Identify which cell holds the provided text, then report its (X, Y) central coordinate. 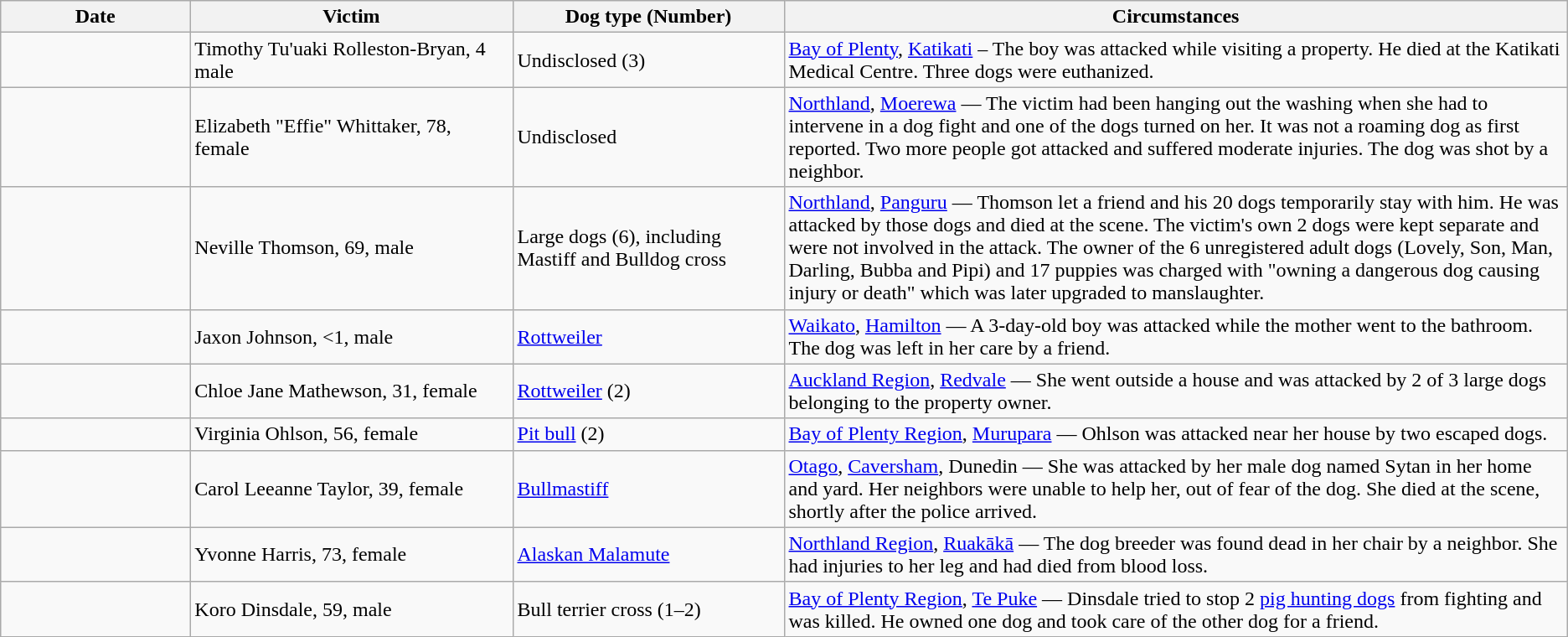
Waikato, Hamilton — A 3-day-old boy was attacked while the mother went to the bathroom. The dog was left in her care by a friend. (1176, 337)
Bull terrier cross (1–2) (648, 609)
Virginia Ohlson, 56, female (352, 434)
Neville Thomson, 69, male (352, 248)
Bullmastiff (648, 489)
Victim (352, 17)
Circumstances (1176, 17)
Koro Dinsdale, 59, male (352, 609)
Alaskan Malamute (648, 555)
Auckland Region, Redvale — She went outside a house and was attacked by 2 of 3 large dogs belonging to the property owner. (1176, 391)
Bay of Plenty Region, Murupara — Ohlson was attacked near her house by two escaped dogs. (1176, 434)
Chloe Jane Mathewson, 31, female (352, 391)
Timothy Tu'uaki Rolleston-Bryan, 4 male (352, 60)
Pit bull (2) (648, 434)
Bay of Plenty, Katikati – The boy was attacked while visiting a property. He died at the Katikati Medical Centre. Three dogs were euthanized. (1176, 60)
Carol Leeanne Taylor, 39, female (352, 489)
Elizabeth "Effie" Whittaker, 78, female (352, 137)
Undisclosed (648, 137)
Northland Region, Ruakākā — The dog breeder was found dead in her chair by a neighbor. She had injuries to her leg and had died from blood loss. (1176, 555)
Undisclosed (3) (648, 60)
Rottweiler (648, 337)
Jaxon Johnson, <1, male (352, 337)
Date (95, 17)
Rottweiler (2) (648, 391)
Yvonne Harris, 73, female (352, 555)
Large dogs (6), including Mastiff and Bulldog cross (648, 248)
Dog type (Number) (648, 17)
